Detect which cell encompasses the target text, then output its [x, y] center coordinate. 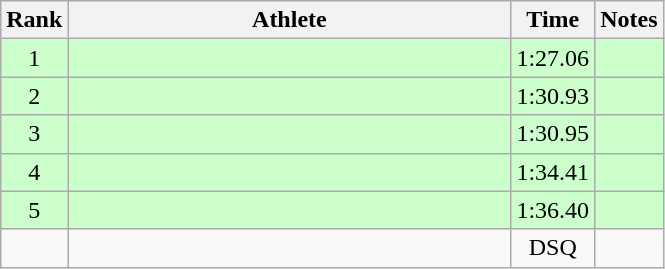
2 [34, 96]
1:30.93 [553, 96]
1:36.40 [553, 210]
3 [34, 134]
1:30.95 [553, 134]
1 [34, 58]
1:27.06 [553, 58]
DSQ [553, 248]
Time [553, 20]
Athlete [290, 20]
Rank [34, 20]
1:34.41 [553, 172]
5 [34, 210]
4 [34, 172]
Notes [629, 20]
